Extract the [X, Y] coordinate from the center of the cell holding the provided text.  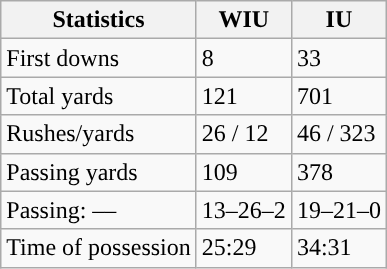
19–21–0 [338, 210]
121 [244, 96]
109 [244, 172]
8 [244, 58]
WIU [244, 20]
First downs [99, 58]
Statistics [99, 20]
Passing yards [99, 172]
25:29 [244, 248]
Total yards [99, 96]
378 [338, 172]
33 [338, 58]
Time of possession [99, 248]
26 / 12 [244, 134]
Passing: –– [99, 210]
46 / 323 [338, 134]
34:31 [338, 248]
IU [338, 20]
Rushes/yards [99, 134]
701 [338, 96]
13–26–2 [244, 210]
